From the cell containing the given text, extract its center point as (X, Y) coordinate. 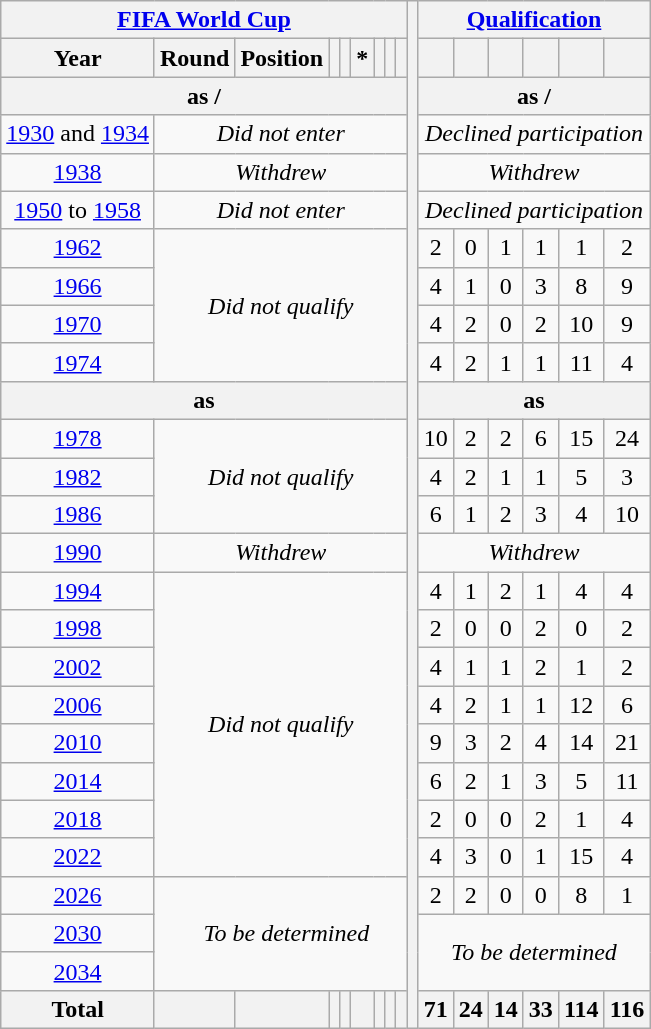
1990 (78, 553)
2022 (78, 857)
1998 (78, 629)
21 (627, 743)
1978 (78, 438)
Total (78, 1009)
1938 (78, 172)
Position (282, 58)
* (362, 58)
116 (627, 1009)
2034 (78, 971)
1962 (78, 248)
1986 (78, 515)
Round (194, 58)
2026 (78, 895)
2010 (78, 743)
2030 (78, 933)
2002 (78, 667)
1982 (78, 477)
1930 and 1934 (78, 134)
2014 (78, 781)
2006 (78, 705)
1950 to 1958 (78, 210)
12 (581, 705)
33 (540, 1009)
114 (581, 1009)
FIFA World Cup (204, 20)
1974 (78, 362)
Qualification (534, 20)
Year (78, 58)
1970 (78, 324)
1966 (78, 286)
2018 (78, 819)
1994 (78, 591)
71 (436, 1009)
